Identify which cell holds the provided text, then report its (x, y) central coordinate. 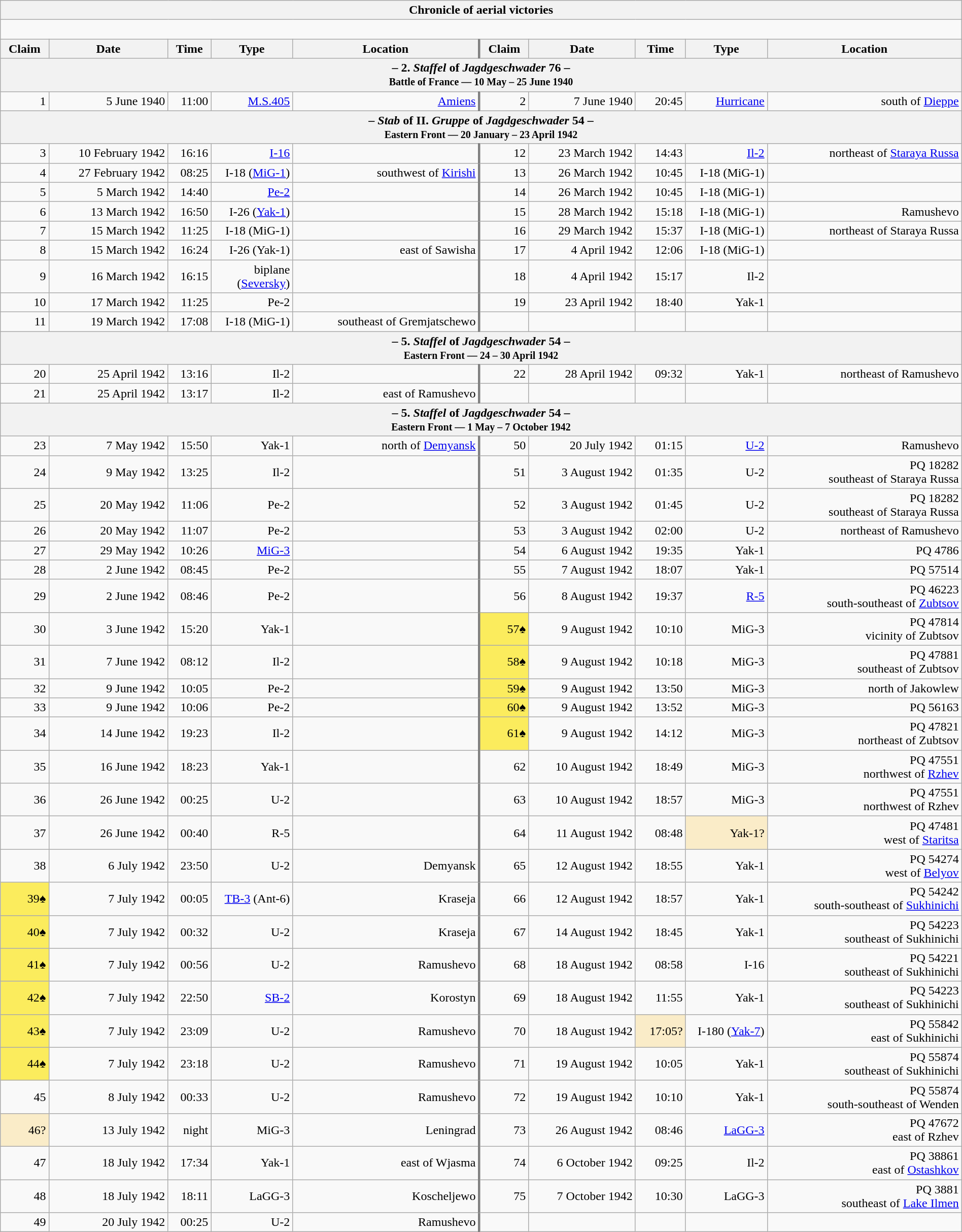
08:12 (190, 662)
20 (24, 374)
11:55 (661, 998)
PQ 47814vicinity of Zubtsov (865, 628)
southwest of Kirishi (386, 173)
26 (24, 531)
55 (503, 570)
PQ 4786 (865, 550)
22:50 (190, 998)
23 April 1942 (582, 303)
15:20 (190, 628)
14:12 (661, 734)
72 (503, 1096)
30 (24, 628)
56 (503, 596)
28 March 1942 (582, 211)
13:16 (190, 374)
east of Wjasma (386, 1162)
11 August 1942 (582, 833)
7 June 1940 (582, 101)
7 August 1942 (582, 570)
5 March 1942 (109, 192)
PQ 47881 southeast of Zubtsov (865, 662)
13:50 (661, 688)
– 5. Staffel of Jagdgeschwader 54 –Eastern Front — 24 – 30 April 1942 (481, 348)
PQ 46223 south-southeast of Zubtsov (865, 596)
PQ 54221 southeast of Sukhinichi (865, 964)
Demyansk (386, 866)
SB-2 (252, 998)
28 April 1942 (582, 374)
23:18 (190, 1064)
42♠ (24, 998)
east of Sawisha (386, 250)
6 October 1942 (582, 1162)
19:37 (661, 596)
south of Dieppe (865, 101)
35 (24, 767)
75 (503, 1196)
13 (503, 173)
17:34 (190, 1162)
Hurricane (727, 101)
02:00 (661, 531)
6 July 1942 (109, 866)
10:06 (190, 708)
47 (24, 1162)
20:45 (661, 101)
14 (503, 192)
26 August 1942 (582, 1130)
65 (503, 866)
29 (24, 596)
13 July 1942 (109, 1130)
17 March 1942 (109, 303)
7 May 1942 (109, 446)
3 June 1942 (109, 628)
00:32 (190, 932)
east of Ramushevo (386, 393)
60♠ (503, 708)
39♠ (24, 898)
09:32 (661, 374)
– 2. Staffel of Jagdgeschwader 76 –Battle of France — 10 May – 25 June 1940 (481, 75)
13:25 (190, 472)
08:48 (661, 833)
08:25 (190, 173)
2 (503, 101)
10:30 (661, 1196)
5 June 1940 (109, 101)
44♠ (24, 1064)
23:09 (190, 1030)
14 June 1942 (109, 734)
17:05? (661, 1030)
11:06 (190, 505)
7 October 1942 (582, 1196)
28 (24, 570)
61♠ (503, 734)
29 March 1942 (582, 230)
PQ 47821 northeast of Zubtsov (865, 734)
5 (24, 192)
00:56 (190, 964)
08:58 (661, 964)
19 (503, 303)
29 May 1942 (109, 550)
6 August 1942 (582, 550)
43♠ (24, 1030)
13:52 (661, 708)
31 (24, 662)
14:40 (190, 192)
48 (24, 1196)
00:33 (190, 1096)
15:50 (190, 446)
58♠ (503, 662)
09:25 (661, 1162)
Korostyn (386, 998)
9 (24, 276)
33 (24, 708)
– 5. Staffel of Jagdgeschwader 54 –Eastern Front — 1 May – 7 October 1942 (481, 419)
15:18 (661, 211)
8 August 1942 (582, 596)
north of Demyansk (386, 446)
12:06 (661, 250)
36 (24, 800)
16:24 (190, 250)
3 (24, 153)
23 March 1942 (582, 153)
41♠ (24, 964)
Chronicle of aerial victories (481, 10)
PQ 55842 east of Sukhinichi (865, 1030)
21 (24, 393)
9 May 1942 (109, 472)
14:43 (661, 153)
10 (24, 303)
18:49 (661, 767)
PQ 47672 east of Rzhev (865, 1130)
62 (503, 767)
17 (503, 250)
6 (24, 211)
74 (503, 1162)
38 (24, 866)
PQ 47481 west of Staritsa (865, 833)
01:15 (661, 446)
8 July 1942 (109, 1096)
1 (24, 101)
16 June 1942 (109, 767)
10:18 (661, 662)
night (190, 1130)
25 (24, 505)
18:11 (190, 1196)
70 (503, 1030)
64 (503, 833)
19:23 (190, 734)
14 August 1942 (582, 932)
71 (503, 1064)
27 (24, 550)
Leningrad (386, 1130)
PQ 55874 southeast of Sukhinichi (865, 1064)
11:07 (190, 531)
37 (24, 833)
18 (503, 276)
Yak-1? (727, 833)
68 (503, 964)
18:40 (661, 303)
00:40 (190, 833)
00:05 (190, 898)
16:50 (190, 211)
PQ 38861 east of Ostashkov (865, 1162)
51 (503, 472)
PQ 54274 west of Belyov (865, 866)
11:00 (190, 101)
16 (503, 230)
40♠ (24, 932)
08:45 (190, 570)
16:16 (190, 153)
Amiens (386, 101)
01:45 (661, 505)
46? (24, 1130)
Koscheljewo (386, 1196)
18:55 (661, 866)
16:15 (190, 276)
32 (24, 688)
49 (24, 1222)
M.S.405 (252, 101)
TB-3 (Ant-6) (252, 898)
16 March 1942 (109, 276)
17:08 (190, 322)
54 (503, 550)
PQ 54242 south-southeast of Sukhinichi (865, 898)
19:35 (661, 550)
24 (24, 472)
19 March 1942 (109, 322)
01:35 (661, 472)
67 (503, 932)
15 (503, 211)
18:07 (661, 570)
north of Jakowlew (865, 688)
63 (503, 800)
22 (503, 374)
10 February 1942 (109, 153)
66 (503, 898)
59♠ (503, 688)
69 (503, 998)
I-180 (Yak-7) (727, 1030)
15:37 (661, 230)
7 June 1942 (109, 662)
53 (503, 531)
PQ 56163 (865, 708)
biplane (Seversky) (252, 276)
4 (24, 173)
13:17 (190, 393)
18:23 (190, 767)
10:26 (190, 550)
8 (24, 250)
12 (503, 153)
50 (503, 446)
PQ 3881southeast of Lake Ilmen (865, 1196)
– Stab of II. Gruppe of Jagdgeschwader 54 –Eastern Front — 20 January – 23 April 1942 (481, 127)
57♠ (503, 628)
23 (24, 446)
15:17 (661, 276)
7 (24, 230)
southeast of Gremjatschewo (386, 322)
11 (24, 322)
PQ 55874 south-southeast of Wenden (865, 1096)
PQ 57514 (865, 570)
52 (503, 505)
13 March 1942 (109, 211)
23:50 (190, 866)
27 February 1942 (109, 173)
18:45 (661, 932)
73 (503, 1130)
34 (24, 734)
45 (24, 1096)
